Identify which cell holds the provided text, then report its (x, y) central coordinate. 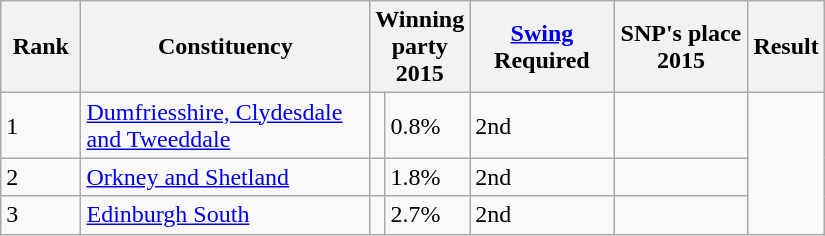
0.8% (428, 126)
Constituency (226, 47)
Result (786, 47)
Winning party 2015 (420, 47)
Orkney and Shetland (226, 177)
1.8% (428, 177)
Swing Required (542, 47)
2.7% (428, 215)
Edinburgh South (226, 215)
Rank (41, 47)
SNP's place 2015 (681, 47)
2 (41, 177)
Dumfriesshire, Clydesdale and Tweeddale (226, 126)
3 (41, 215)
1 (41, 126)
